Determine the (x, y) coordinate at the center of the cell enclosing the given text.  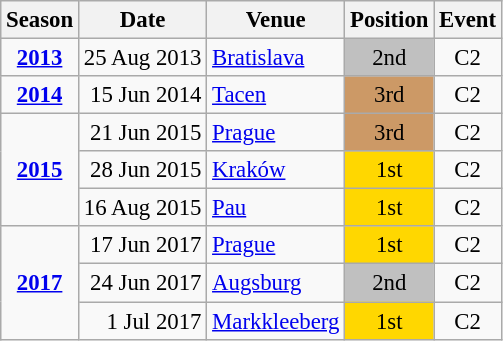
Position (390, 20)
2017 (40, 282)
Augsburg (276, 283)
Date (142, 20)
15 Jun 2014 (142, 95)
1 Jul 2017 (142, 321)
21 Jun 2015 (142, 133)
2013 (40, 58)
17 Jun 2017 (142, 245)
Tacen (276, 95)
Event (468, 20)
28 Jun 2015 (142, 170)
2015 (40, 170)
Pau (276, 208)
2014 (40, 95)
Bratislava (276, 58)
16 Aug 2015 (142, 208)
25 Aug 2013 (142, 58)
Markkleeberg (276, 321)
Venue (276, 20)
Season (40, 20)
24 Jun 2017 (142, 283)
Kraków (276, 170)
